Pinpoint the cell where the given text exists, returning its [X, Y] midpoint coordinate. 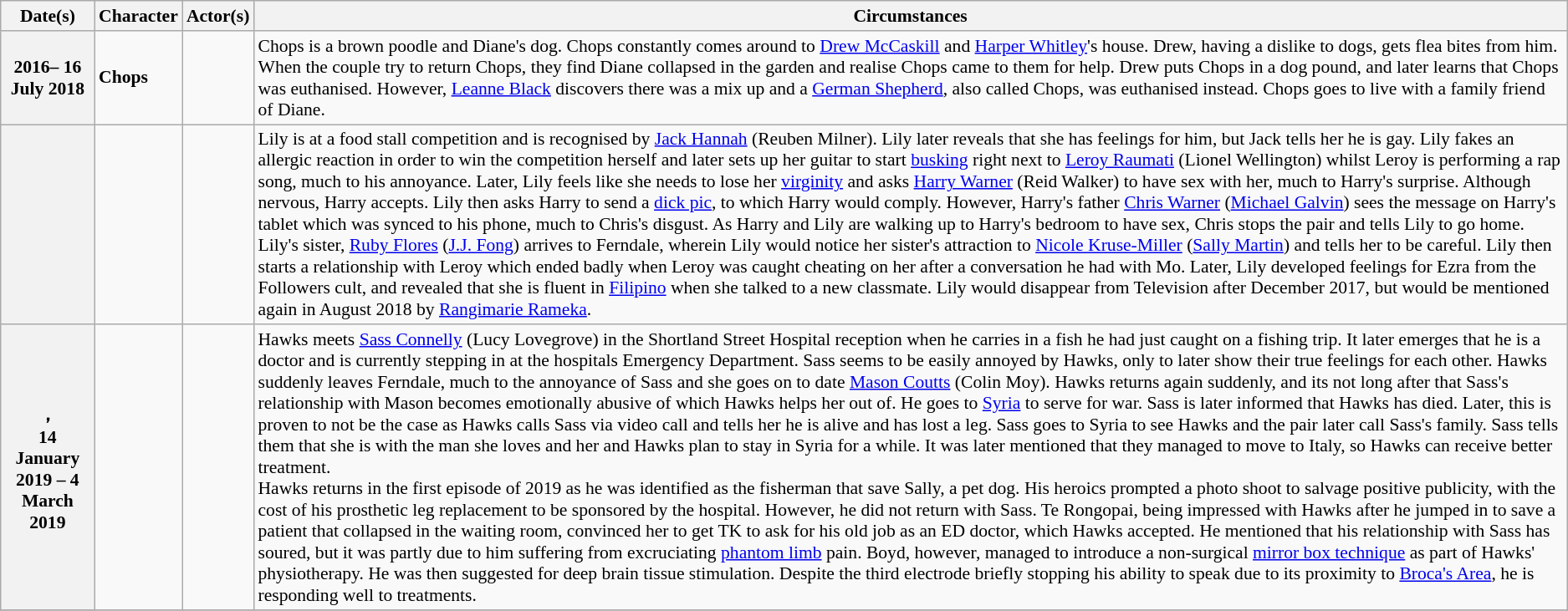
Character [139, 16]
Chops [139, 78]
，14 January 2019 – 4 March 2019 [48, 468]
Actor(s) [218, 16]
2016– 16 July 2018 [48, 78]
Date(s) [48, 16]
Circumstances [910, 16]
